Return [X, Y] of the center of cell containing provided text 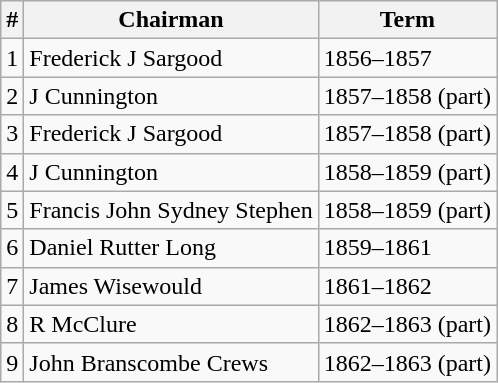
1861–1862 [407, 286]
4 [12, 172]
2 [12, 96]
R McClure [171, 324]
Francis John Sydney Stephen [171, 210]
1859–1861 [407, 248]
Term [407, 20]
6 [12, 248]
1856–1857 [407, 58]
1 [12, 58]
5 [12, 210]
7 [12, 286]
Chairman [171, 20]
Daniel Rutter Long [171, 248]
John Branscombe Crews [171, 362]
# [12, 20]
3 [12, 134]
8 [12, 324]
9 [12, 362]
James Wisewould [171, 286]
